Return the [X, Y] coordinate for the center point of the cell that contains the specified text.  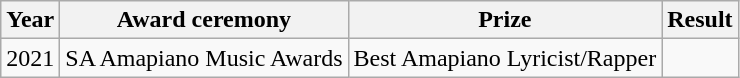
Best Amapiano Lyricist/Rapper [505, 58]
Year [30, 20]
2021 [30, 58]
Prize [505, 20]
Result [700, 20]
Award ceremony [204, 20]
SA Amapiano Music Awards [204, 58]
